Find where the given text appears and provide that cell's center as (X, Y) coordinate. 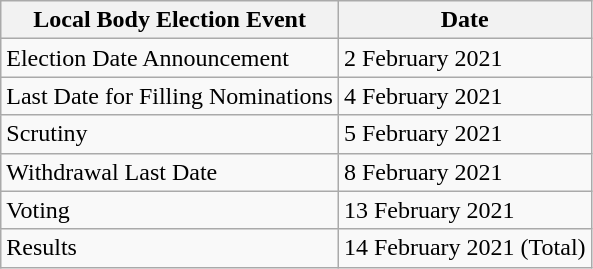
2 February 2021 (464, 58)
Last Date for Filling Nominations (170, 96)
Results (170, 248)
Date (464, 20)
Withdrawal Last Date (170, 172)
8 February 2021 (464, 172)
Election Date Announcement (170, 58)
Local Body Election Event (170, 20)
4 February 2021 (464, 96)
Voting (170, 210)
5 February 2021 (464, 134)
13 February 2021 (464, 210)
14 February 2021 (Total) (464, 248)
Scrutiny (170, 134)
